Pinpoint the cell where the given text exists, returning its (x, y) midpoint coordinate. 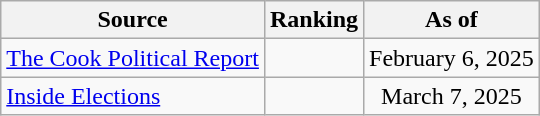
Source (133, 20)
March 7, 2025 (452, 96)
As of (452, 20)
The Cook Political Report (133, 58)
Inside Elections (133, 96)
Ranking (314, 20)
February 6, 2025 (452, 58)
